For the text-containing cell, return its midpoint in [X, Y] coordinate format. 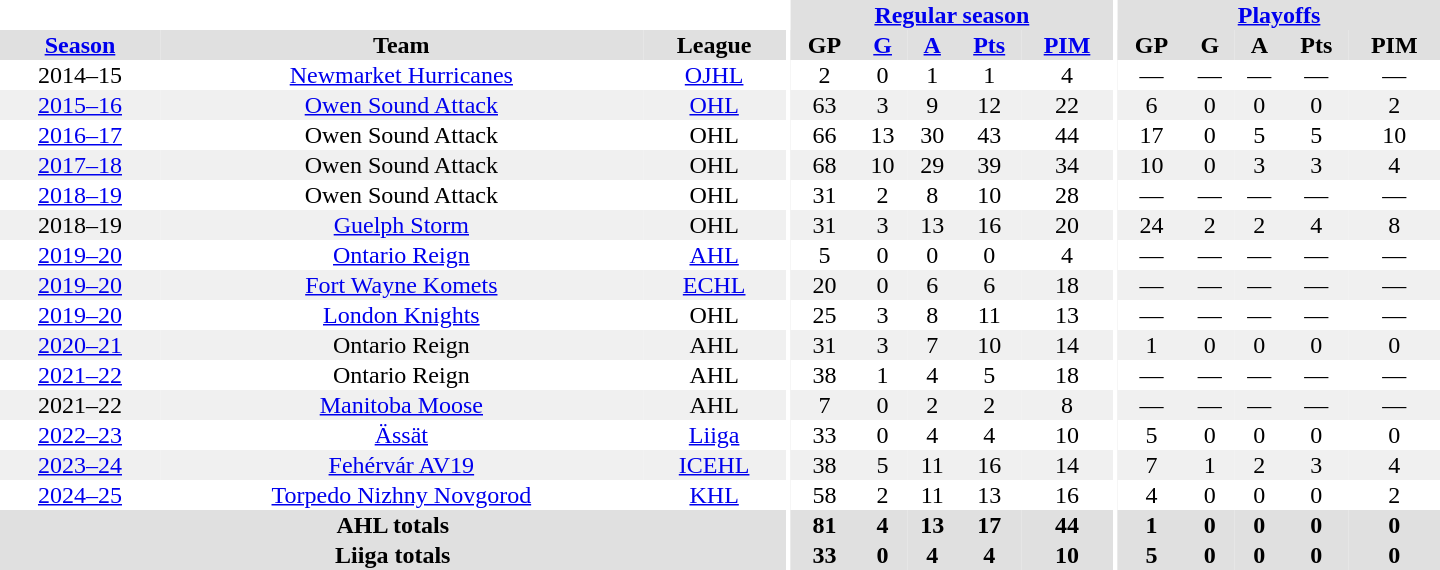
Regular season [952, 15]
2020–21 [80, 345]
Liiga [714, 435]
ICEHL [714, 465]
68 [824, 165]
81 [824, 525]
2017–18 [80, 165]
London Knights [402, 315]
Playoffs [1279, 15]
Ässät [402, 435]
25 [824, 315]
2022–23 [80, 435]
2016–17 [80, 135]
Manitoba Moose [402, 405]
2024–25 [80, 495]
24 [1152, 225]
2014–15 [80, 75]
League [714, 45]
63 [824, 105]
Season [80, 45]
66 [824, 135]
22 [1066, 105]
OJHL [714, 75]
Newmarket Hurricanes [402, 75]
2015–16 [80, 105]
Liiga totals [393, 555]
Torpedo Nizhny Novgorod [402, 495]
AHL totals [393, 525]
KHL [714, 495]
28 [1066, 195]
Fehérvár AV19 [402, 465]
30 [932, 135]
9 [932, 105]
Fort Wayne Komets [402, 285]
Team [402, 45]
2023–24 [80, 465]
ECHL [714, 285]
43 [989, 135]
Guelph Storm [402, 225]
39 [989, 165]
34 [1066, 165]
58 [824, 495]
29 [932, 165]
12 [989, 105]
